Locate the cell with the specified text and output its (X, Y) center coordinate. 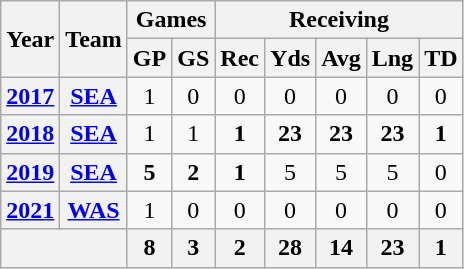
2017 (30, 96)
Games (170, 20)
TD (441, 58)
Rec (240, 58)
28 (290, 248)
GP (149, 58)
2019 (30, 172)
Yds (290, 58)
Receiving (339, 20)
WAS (94, 210)
2018 (30, 134)
14 (342, 248)
2021 (30, 210)
Avg (342, 58)
Team (94, 39)
8 (149, 248)
Lng (392, 58)
GS (194, 58)
3 (194, 248)
Year (30, 39)
